From the cell containing the given text, extract its center point as [X, Y] coordinate. 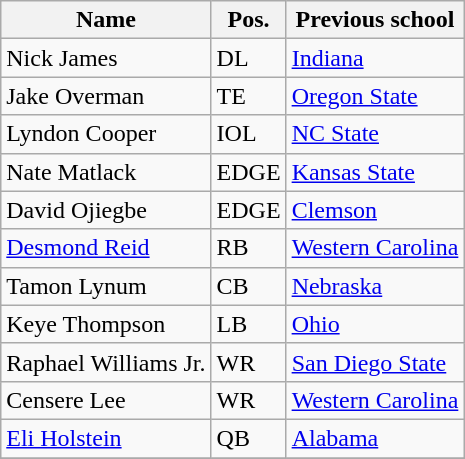
Jake Overman [106, 96]
Indiana [375, 58]
Censere Lee [106, 400]
Name [106, 20]
LB [248, 324]
Clemson [375, 210]
Ohio [375, 324]
TE [248, 96]
Tamon Lynum [106, 286]
Alabama [375, 438]
Nebraska [375, 286]
San Diego State [375, 362]
Previous school [375, 20]
Raphael Williams Jr. [106, 362]
IOL [248, 134]
Kansas State [375, 172]
Lyndon Cooper [106, 134]
RB [248, 248]
Keye Thompson [106, 324]
DL [248, 58]
Pos. [248, 20]
Nate Matlack [106, 172]
Eli Holstein [106, 438]
Oregon State [375, 96]
QB [248, 438]
Nick James [106, 58]
CB [248, 286]
David Ojiegbe [106, 210]
Desmond Reid [106, 248]
NC State [375, 134]
